Locate the cell with the specified text and output its (x, y) center coordinate. 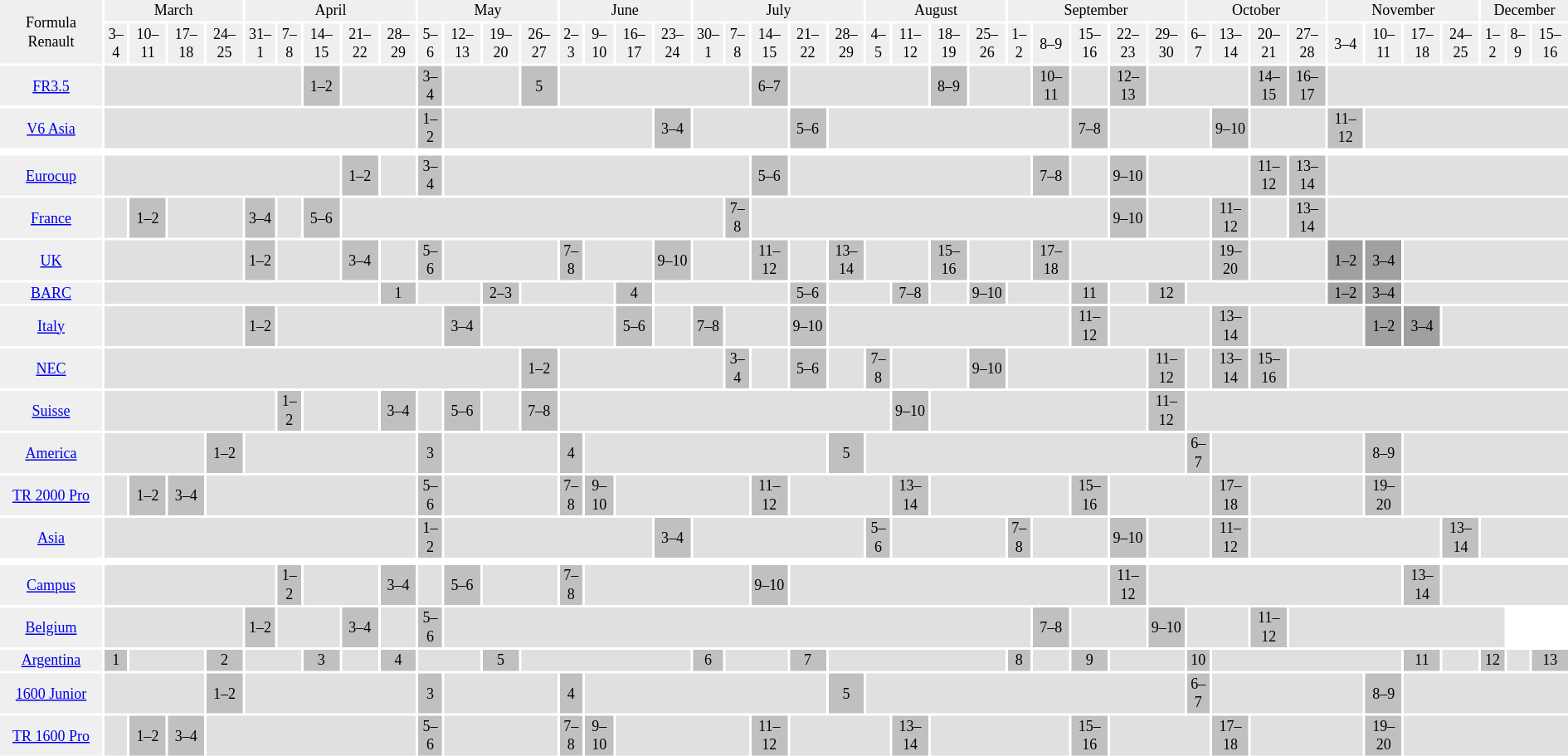
18–19 (949, 43)
Suisse (51, 411)
Campus (51, 585)
April (330, 11)
13 (1550, 661)
Belgium (51, 627)
November (1403, 11)
FormulaRenault (51, 32)
Eurocup (51, 176)
BARC (51, 293)
UK (51, 261)
May (488, 11)
June (625, 11)
TR 2000 Pro (51, 495)
8 (1019, 661)
20–21 (1269, 43)
26–27 (539, 43)
V6 Asia (51, 128)
Argentina (51, 661)
TR 1600 Pro (51, 735)
4–5 (879, 43)
March (173, 11)
NEC (51, 368)
Asia (51, 538)
August (936, 11)
France (51, 217)
Italy (51, 326)
September (1095, 11)
29–30 (1166, 43)
July (778, 11)
9 (1088, 661)
1600 Junior (51, 694)
7 (808, 661)
6 (709, 661)
22–23 (1128, 43)
31–1 (261, 43)
October (1256, 11)
10 (1199, 661)
30–1 (709, 43)
2 (224, 661)
25–26 (987, 43)
America (51, 453)
FR3.5 (51, 86)
27–28 (1307, 43)
December (1525, 11)
23–24 (672, 43)
